Determine the [x, y] coordinate at the center of the cell enclosing the given text.  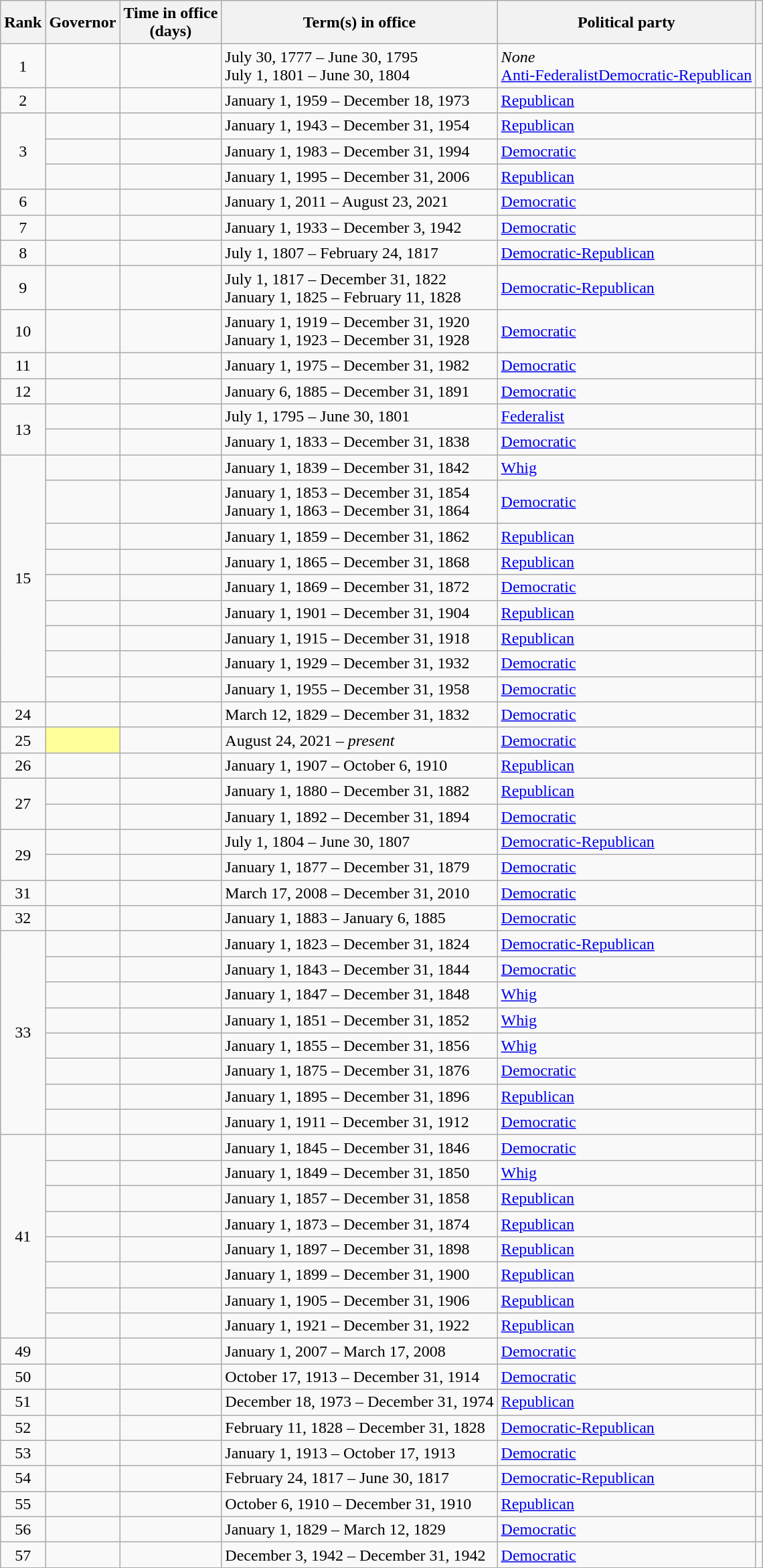
January 1, 1907 – October 6, 1910 [359, 765]
8 [23, 253]
12 [23, 391]
July 1, 1804 – June 30, 1807 [359, 842]
January 1, 1929 – December 31, 1932 [359, 664]
July 30, 1777 – June 30, 1795July 1, 1801 – June 30, 1804 [359, 66]
3 [23, 151]
January 1, 1880 – December 31, 1882 [359, 791]
January 1, 1919 – December 31, 1920January 1, 1923 – December 31, 1928 [359, 330]
January 1, 1823 – December 31, 1824 [359, 944]
January 1, 1853 – December 31, 1854January 1, 1863 – December 31, 1864 [359, 502]
January 1, 1839 – December 31, 1842 [359, 468]
January 1, 1875 – December 31, 1876 [359, 1071]
January 1, 1915 – December 31, 1918 [359, 638]
9 [23, 288]
February 24, 1817 – June 30, 1817 [359, 1478]
January 1, 1921 – December 31, 1922 [359, 1326]
Rank [23, 23]
1 [23, 66]
Time in office(days) [171, 23]
March 17, 2008 – December 31, 2010 [359, 893]
August 24, 2021 – present [359, 740]
January 1, 2011 – August 23, 2021 [359, 202]
NoneAnti-FederalistDemocratic-Republican [626, 66]
Political party [626, 23]
January 1, 1855 – December 31, 1856 [359, 1046]
January 1, 1865 – December 31, 1868 [359, 562]
55 [23, 1504]
26 [23, 765]
27 [23, 803]
Federalist [626, 417]
July 1, 1807 – February 24, 1817 [359, 253]
11 [23, 365]
January 1, 1975 – December 31, 1982 [359, 365]
July 1, 1817 – December 31, 1822January 1, 1825 – February 11, 1828 [359, 288]
January 1, 1859 – December 31, 1862 [359, 536]
January 1, 1933 – December 3, 1942 [359, 227]
41 [23, 1236]
29 [23, 855]
December 18, 1973 – December 31, 1974 [359, 1402]
January 1, 1911 – December 31, 1912 [359, 1122]
32 [23, 918]
31 [23, 893]
15 [23, 579]
56 [23, 1529]
January 1, 1913 – October 17, 1913 [359, 1453]
January 1, 1857 – December 31, 1858 [359, 1198]
50 [23, 1377]
January 1, 1901 – December 31, 1904 [359, 613]
52 [23, 1428]
January 1, 1843 – December 31, 1844 [359, 969]
January 1, 1943 – December 31, 1954 [359, 126]
December 3, 1942 – December 31, 1942 [359, 1555]
6 [23, 202]
March 12, 1829 – December 31, 1832 [359, 714]
January 1, 1873 – December 31, 1874 [359, 1223]
January 1, 1845 – December 31, 1846 [359, 1147]
51 [23, 1402]
January 1, 1983 – December 31, 1994 [359, 151]
January 1, 2007 – March 17, 2008 [359, 1351]
January 1, 1995 – December 31, 2006 [359, 177]
Governor [83, 23]
January 1, 1869 – December 31, 1872 [359, 587]
24 [23, 714]
49 [23, 1351]
57 [23, 1555]
October 6, 1910 – December 31, 1910 [359, 1504]
January 1, 1883 – January 6, 1885 [359, 918]
January 1, 1897 – December 31, 1898 [359, 1250]
January 1, 1847 – December 31, 1848 [359, 995]
January 1, 1895 – December 31, 1896 [359, 1096]
January 1, 1892 – December 31, 1894 [359, 817]
Term(s) in office [359, 23]
February 11, 1828 – December 31, 1828 [359, 1428]
July 1, 1795 – June 30, 1801 [359, 417]
25 [23, 740]
January 1, 1833 – December 31, 1838 [359, 442]
13 [23, 429]
January 1, 1905 – December 31, 1906 [359, 1300]
January 1, 1899 – December 31, 1900 [359, 1275]
January 1, 1851 – December 31, 1852 [359, 1020]
January 1, 1849 – December 31, 1850 [359, 1173]
January 1, 1829 – March 12, 1829 [359, 1529]
54 [23, 1478]
October 17, 1913 – December 31, 1914 [359, 1377]
53 [23, 1453]
January 6, 1885 – December 31, 1891 [359, 391]
2 [23, 100]
January 1, 1955 – December 31, 1958 [359, 689]
January 1, 1877 – December 31, 1879 [359, 868]
33 [23, 1033]
10 [23, 330]
7 [23, 227]
January 1, 1959 – December 18, 1973 [359, 100]
